Output the [X, Y] coordinate of the center of the cell containing the given text.  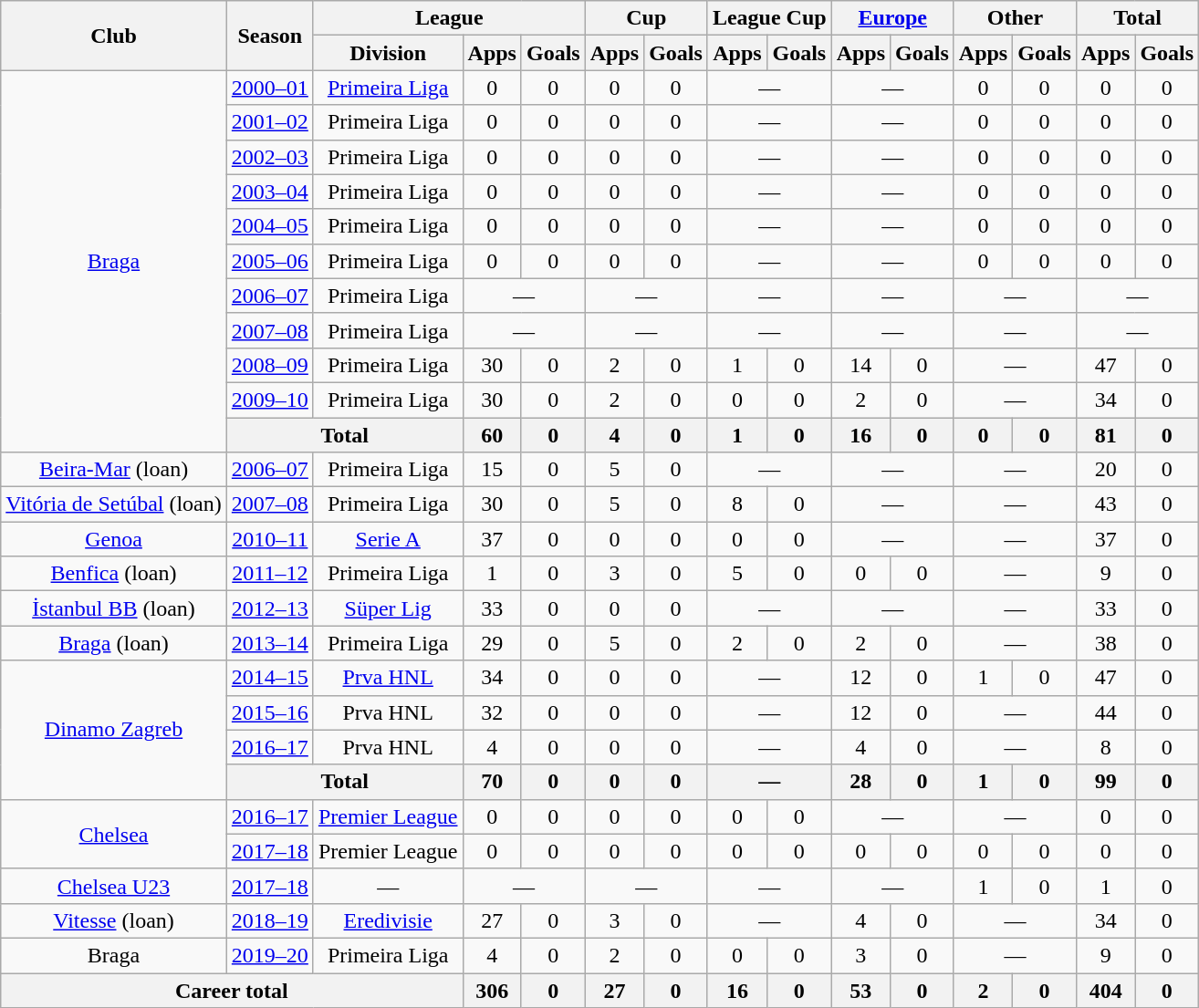
2005–06 [270, 261]
2002–03 [270, 157]
League [449, 18]
Genoa [114, 539]
14 [860, 365]
60 [492, 435]
2010–11 [270, 539]
Vitesse (loan) [114, 920]
53 [860, 990]
99 [1105, 782]
2000–01 [270, 88]
Serie A [388, 539]
2009–10 [270, 400]
32 [492, 712]
Vitória de Setúbal (loan) [114, 504]
Career total [232, 990]
28 [860, 782]
306 [492, 990]
2012–13 [270, 608]
38 [1105, 643]
15 [492, 470]
Division [388, 53]
Süper Lig [388, 608]
2014–15 [270, 678]
Club [114, 36]
Chelsea [114, 834]
Other [1015, 18]
2004–05 [270, 226]
44 [1105, 712]
29 [492, 643]
Beira-Mar (loan) [114, 470]
2001–02 [270, 122]
20 [1105, 470]
Dinamo Zagreb [114, 730]
2003–04 [270, 192]
2018–19 [270, 920]
Braga (loan) [114, 643]
Cup [646, 18]
Eredivisie [388, 920]
404 [1105, 990]
Chelsea U23 [114, 886]
Europe [892, 18]
2015–16 [270, 712]
2013–14 [270, 643]
İstanbul BB (loan) [114, 608]
81 [1105, 435]
43 [1105, 504]
League Cup [769, 18]
2011–12 [270, 574]
70 [492, 782]
Season [270, 36]
2019–20 [270, 955]
2008–09 [270, 365]
Benfica (loan) [114, 574]
